Provide the [x, y] coordinate of the cell's center where the given text is located.  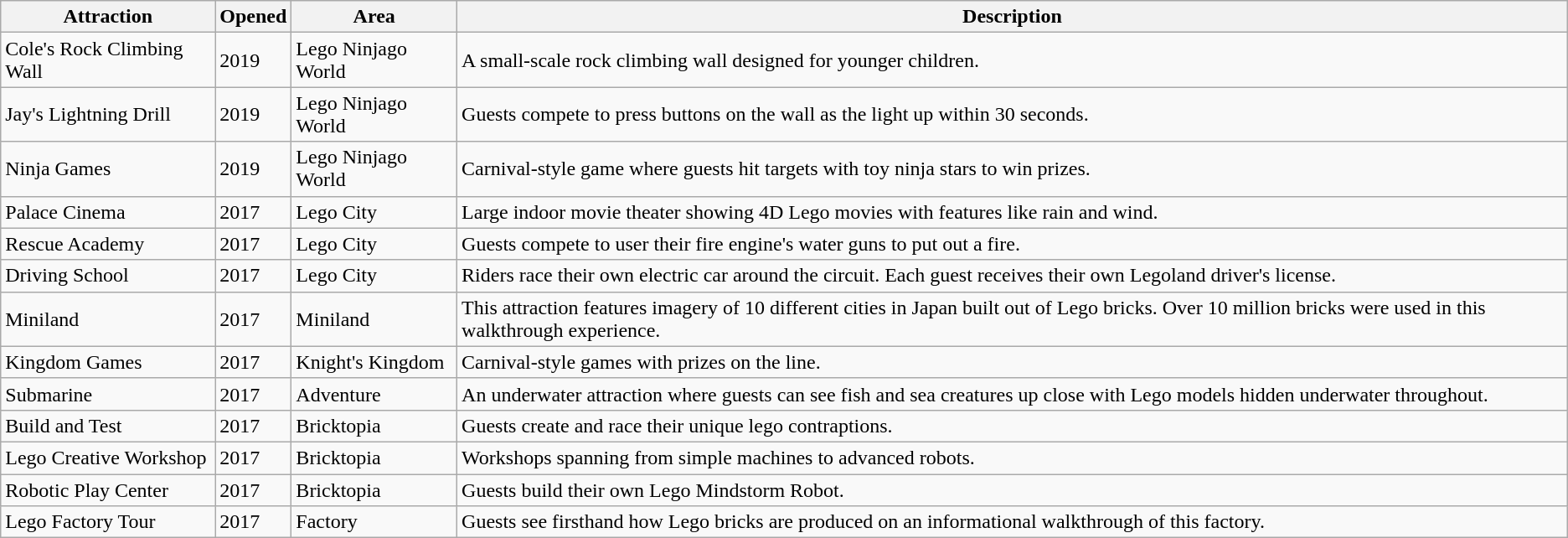
Guests create and race their unique lego contraptions. [1013, 426]
Kingdom Games [108, 362]
Rescue Academy [108, 244]
Riders race their own electric car around the circuit. Each guest receives their own Legoland driver's license. [1013, 276]
A small-scale rock climbing wall designed for younger children. [1013, 60]
Adventure [374, 394]
An underwater attraction where guests can see fish and sea creatures up close with Lego models hidden underwater throughout. [1013, 394]
Robotic Play Center [108, 490]
Lego Creative Workshop [108, 458]
Guests see firsthand how Lego bricks are produced on an informational walkthrough of this factory. [1013, 522]
Jay's Lightning Drill [108, 114]
Carnival-style game where guests hit targets with toy ninja stars to win prizes. [1013, 169]
Driving School [108, 276]
Guests compete to user their fire engine's water guns to put out a fire. [1013, 244]
Attraction [108, 17]
Large indoor movie theater showing 4D Lego movies with features like rain and wind. [1013, 212]
Build and Test [108, 426]
Area [374, 17]
Carnival-style games with prizes on the line. [1013, 362]
Palace Cinema [108, 212]
Lego Factory Tour [108, 522]
Guests build their own Lego Mindstorm Robot. [1013, 490]
Opened [253, 17]
Workshops spanning from simple machines to advanced robots. [1013, 458]
Submarine [108, 394]
Guests compete to press buttons on the wall as the light up within 30 seconds. [1013, 114]
Cole's Rock Climbing Wall [108, 60]
Knight's Kingdom [374, 362]
Description [1013, 17]
Ninja Games [108, 169]
Factory [374, 522]
